Detect which cell encompasses the target text, then output its (x, y) center coordinate. 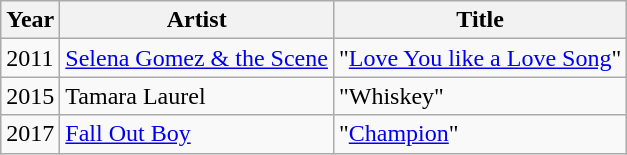
Tamara Laurel (197, 96)
Artist (197, 20)
Selena Gomez & the Scene (197, 58)
2017 (30, 134)
2015 (30, 96)
Year (30, 20)
"Champion" (480, 134)
"Whiskey" (480, 96)
2011 (30, 58)
Fall Out Boy (197, 134)
"Love You like a Love Song" (480, 58)
Title (480, 20)
